From the cell containing the given text, extract its center point as (x, y) coordinate. 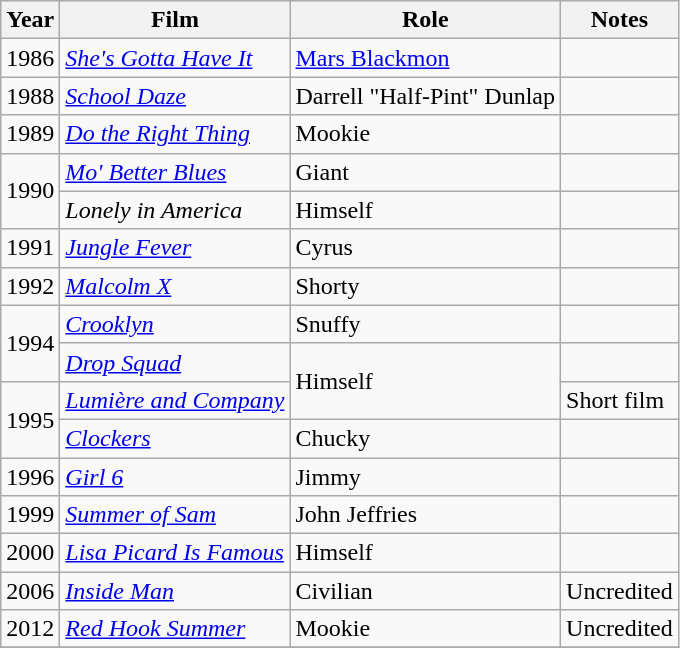
Crooklyn (175, 324)
Civilian (426, 591)
1988 (30, 96)
School Daze (175, 96)
Red Hook Summer (175, 629)
Shorty (426, 286)
2012 (30, 629)
Lumière and Company (175, 400)
Film (175, 20)
Jimmy (426, 477)
Clockers (175, 438)
Lonely in America (175, 210)
Inside Man (175, 591)
1989 (30, 134)
Mo' Better Blues (175, 172)
1994 (30, 343)
Cyrus (426, 248)
Short film (620, 400)
1991 (30, 248)
1990 (30, 191)
Summer of Sam (175, 515)
1992 (30, 286)
1986 (30, 58)
1996 (30, 477)
Snuffy (426, 324)
Jungle Fever (175, 248)
Role (426, 20)
Year (30, 20)
Giant (426, 172)
Mars Blackmon (426, 58)
She's Gotta Have It (175, 58)
1995 (30, 419)
Darrell "Half-Pint" Dunlap (426, 96)
John Jeffries (426, 515)
Lisa Picard Is Famous (175, 553)
Do the Right Thing (175, 134)
1999 (30, 515)
Notes (620, 20)
Chucky (426, 438)
Girl 6 (175, 477)
Drop Squad (175, 362)
2000 (30, 553)
2006 (30, 591)
Malcolm X (175, 286)
